Scan for the cell matching the given text and deliver its (x, y) coordinate at center. 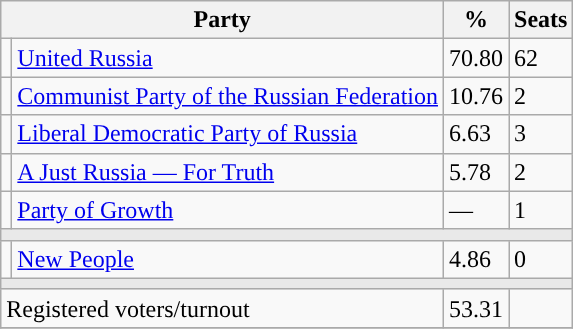
United Russia (228, 58)
— (476, 210)
% (476, 20)
A Just Russia — For Truth (228, 172)
New People (228, 259)
5.78 (476, 172)
70.80 (476, 58)
53.31 (476, 308)
Party of Growth (228, 210)
6.63 (476, 134)
3 (541, 134)
Party (222, 20)
Communist Party of the Russian Federation (228, 96)
Seats (541, 20)
1 (541, 210)
62 (541, 58)
0 (541, 259)
Registered voters/turnout (222, 308)
4.86 (476, 259)
10.76 (476, 96)
Liberal Democratic Party of Russia (228, 134)
